From the cell containing the given text, extract its center point as [x, y] coordinate. 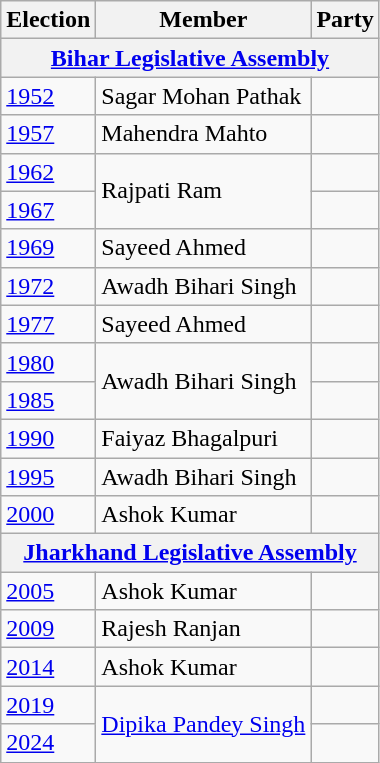
Sagar Mohan Pathak [204, 96]
Rajesh Ranjan [204, 629]
Faiyaz Bhagalpuri [204, 438]
Dipika Pandey Singh [204, 724]
1952 [48, 96]
Jharkhand Legislative Assembly [190, 553]
2014 [48, 667]
1980 [48, 362]
1972 [48, 286]
1967 [48, 210]
Party [345, 20]
1969 [48, 248]
2009 [48, 629]
Election [48, 20]
2019 [48, 705]
2024 [48, 743]
1962 [48, 172]
1990 [48, 438]
2000 [48, 515]
1977 [48, 324]
1995 [48, 477]
Mahendra Mahto [204, 134]
1957 [48, 134]
Rajpati Ram [204, 191]
2005 [48, 591]
1985 [48, 400]
Bihar Legislative Assembly [190, 58]
Member [204, 20]
